Pinpoint the cell where the given text exists, returning its [x, y] midpoint coordinate. 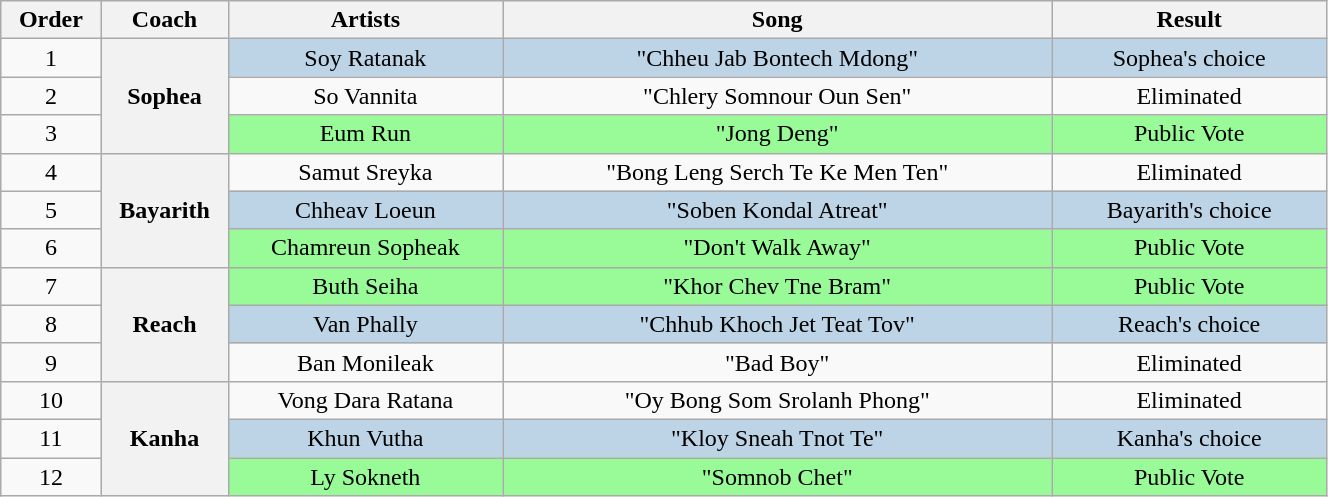
"Oy Bong Som Srolanh Phong" [778, 400]
Van Phally [366, 324]
"Chlery Somnour Oun Sen" [778, 96]
Soy Ratanak [366, 58]
"Jong Deng" [778, 134]
Vong Dara Ratana [366, 400]
Eum Run [366, 134]
"Chheu Jab Bontech Mdong" [778, 58]
"Bad Boy" [778, 362]
Sophea's choice [1190, 58]
Kanha [164, 438]
Kanha's choice [1190, 438]
Buth Seiha [366, 286]
7 [51, 286]
Song [778, 20]
Result [1190, 20]
Ly Sokneth [366, 477]
"Kloy Sneah Tnot Te" [778, 438]
8 [51, 324]
Order [51, 20]
2 [51, 96]
4 [51, 172]
"Chhub Khoch Jet Teat Tov" [778, 324]
Khun Vutha [366, 438]
9 [51, 362]
Ban Monileak [366, 362]
1 [51, 58]
"Don't Walk Away" [778, 248]
Chamreun Sopheak [366, 248]
10 [51, 400]
"Khor Chev Tne Bram" [778, 286]
Bayarith's choice [1190, 210]
11 [51, 438]
5 [51, 210]
Chheav Loeun [366, 210]
6 [51, 248]
"Somnob Chet" [778, 477]
Coach [164, 20]
Reach [164, 324]
Artists [366, 20]
Reach's choice [1190, 324]
Sophea [164, 96]
Bayarith [164, 210]
So Vannita [366, 96]
3 [51, 134]
12 [51, 477]
"Soben Kondal Atreat" [778, 210]
"Bong Leng Serch Te Ke Men Ten" [778, 172]
Samut Sreyka [366, 172]
